Identify which cell holds the provided text, then report its (X, Y) central coordinate. 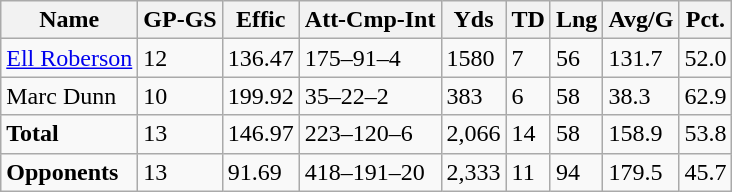
10 (180, 96)
Marc Dunn (70, 96)
11 (528, 172)
94 (576, 172)
91.69 (260, 172)
38.3 (641, 96)
2,333 (474, 172)
Opponents (70, 172)
12 (180, 58)
418–191–20 (370, 172)
179.5 (641, 172)
Att-Cmp-Int (370, 20)
Pct. (706, 20)
62.9 (706, 96)
53.8 (706, 134)
35–22–2 (370, 96)
136.47 (260, 58)
Yds (474, 20)
6 (528, 96)
383 (474, 96)
GP-GS (180, 20)
199.92 (260, 96)
146.97 (260, 134)
Lng (576, 20)
45.7 (706, 172)
Total (70, 134)
52.0 (706, 58)
Name (70, 20)
158.9 (641, 134)
56 (576, 58)
175–91–4 (370, 58)
7 (528, 58)
TD (528, 20)
1580 (474, 58)
Avg/G (641, 20)
14 (528, 134)
Ell Roberson (70, 58)
131.7 (641, 58)
223–120–6 (370, 134)
Effic (260, 20)
2,066 (474, 134)
